Return the (x, y) coordinate for the center point of the cell that contains the specified text.  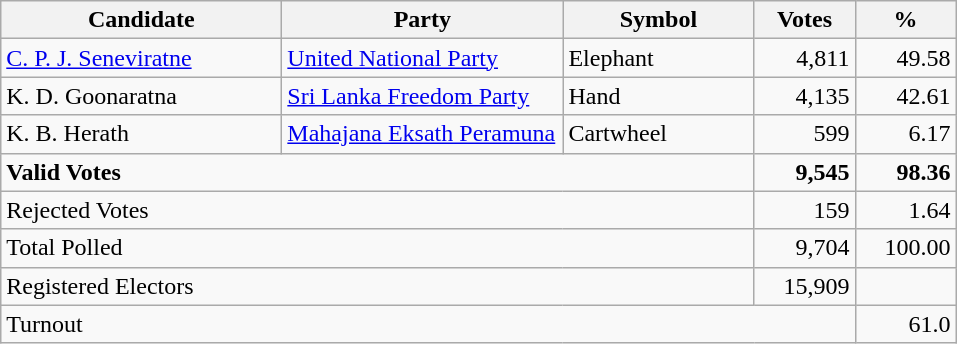
Party (422, 20)
United National Party (422, 58)
4,135 (804, 96)
Hand (658, 96)
98.36 (906, 172)
9,545 (804, 172)
Symbol (658, 20)
Valid Votes (378, 172)
15,909 (804, 286)
Rejected Votes (378, 210)
% (906, 20)
100.00 (906, 248)
Cartwheel (658, 134)
599 (804, 134)
K. B. Herath (142, 134)
1.64 (906, 210)
42.61 (906, 96)
Votes (804, 20)
6.17 (906, 134)
4,811 (804, 58)
Mahajana Eksath Peramuna (422, 134)
Turnout (428, 324)
Sri Lanka Freedom Party (422, 96)
159 (804, 210)
K. D. Goonaratna (142, 96)
9,704 (804, 248)
Elephant (658, 58)
C. P. J. Seneviratne (142, 58)
61.0 (906, 324)
Total Polled (378, 248)
49.58 (906, 58)
Registered Electors (378, 286)
Candidate (142, 20)
